Extract the [x, y] coordinate from the center of the cell holding the provided text.  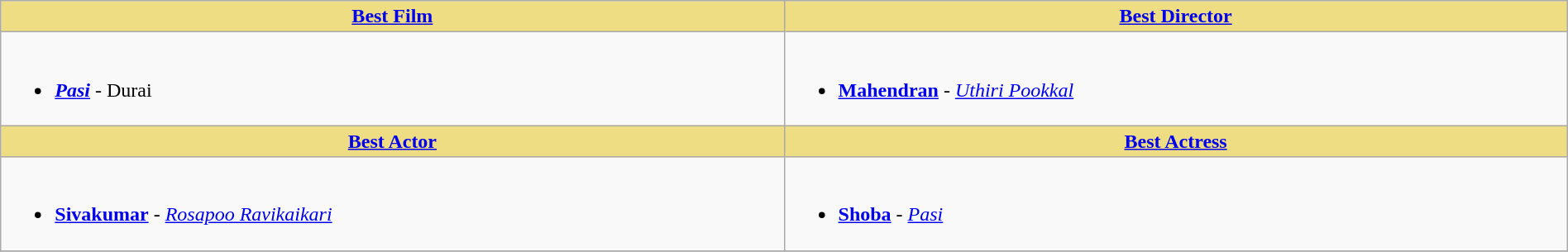
Pasi - Durai [392, 79]
Mahendran - Uthiri Pookkal [1176, 79]
Best Director [1176, 17]
Shoba - Pasi [1176, 203]
Best Film [392, 17]
Sivakumar - Rosapoo Ravikaikari [392, 203]
Best Actress [1176, 141]
Best Actor [392, 141]
